Determine the (X, Y) coordinate at the center of the cell enclosing the given text.  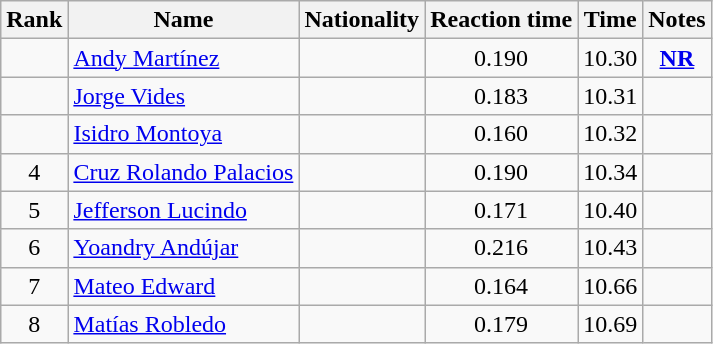
Notes (677, 20)
Name (184, 20)
0.160 (502, 134)
0.179 (502, 324)
Matías Robledo (184, 324)
0.216 (502, 248)
Time (610, 20)
5 (34, 210)
10.40 (610, 210)
Cruz Rolando Palacios (184, 172)
6 (34, 248)
0.171 (502, 210)
Mateo Edward (184, 286)
Andy Martínez (184, 58)
10.66 (610, 286)
10.34 (610, 172)
0.164 (502, 286)
10.69 (610, 324)
Jorge Vides (184, 96)
10.43 (610, 248)
8 (34, 324)
0.183 (502, 96)
Jefferson Lucindo (184, 210)
Isidro Montoya (184, 134)
Nationality (362, 20)
10.30 (610, 58)
NR (677, 58)
10.31 (610, 96)
Rank (34, 20)
Yoandry Andújar (184, 248)
Reaction time (502, 20)
10.32 (610, 134)
4 (34, 172)
7 (34, 286)
